For the text-containing cell, return its midpoint in [X, Y] coordinate format. 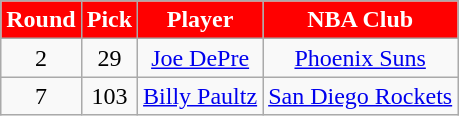
San Diego Rockets [360, 96]
Pick [109, 20]
Joe DePre [200, 58]
Round [41, 20]
Phoenix Suns [360, 58]
Billy Paultz [200, 96]
2 [41, 58]
NBA Club [360, 20]
103 [109, 96]
29 [109, 58]
Player [200, 20]
7 [41, 96]
